Return (x, y) of the center of cell containing provided text 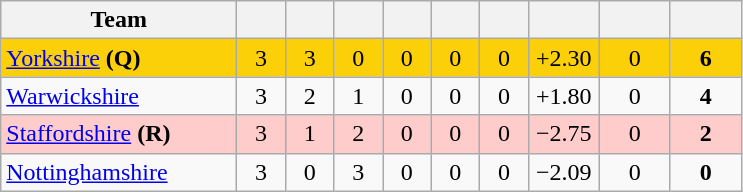
4 (706, 96)
Nottinghamshire (119, 172)
Yorkshire (Q) (119, 58)
Warwickshire (119, 96)
−2.75 (564, 134)
6 (706, 58)
−2.09 (564, 172)
Staffordshire (R) (119, 134)
Team (119, 20)
+2.30 (564, 58)
+1.80 (564, 96)
